Extract the [x, y] coordinate from the center of the cell holding the provided text.  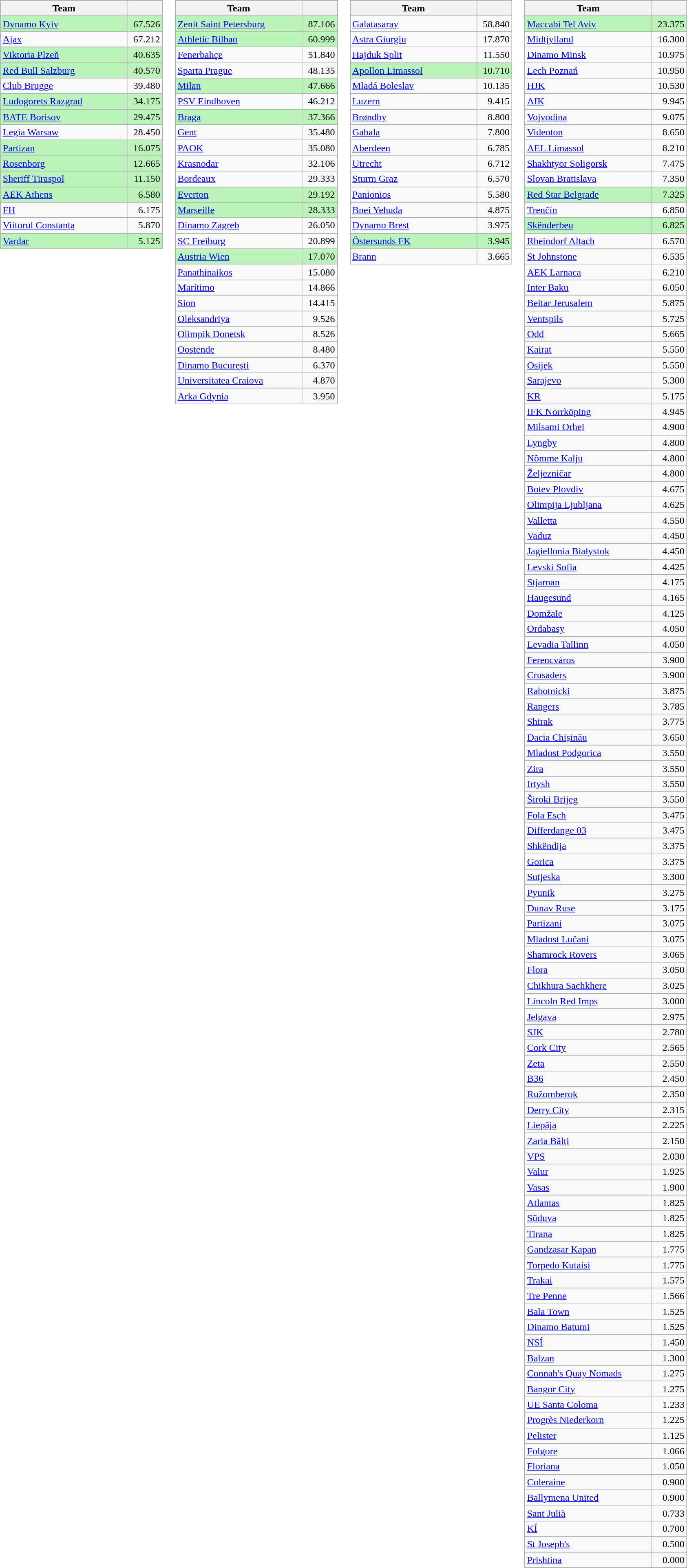
Dinamo Minsk [588, 55]
6.370 [320, 365]
1.125 [669, 1436]
Dinamo Zagreb [239, 225]
28.450 [145, 132]
Sūduva [588, 1218]
Sheriff Tiraspol [64, 179]
PSV Eindhoven [239, 101]
28.333 [320, 210]
2.150 [669, 1141]
Ballymena United [588, 1497]
Sturm Graz [413, 179]
Rheindorf Altach [588, 241]
Connah's Quay Nomads [588, 1374]
51.840 [320, 55]
Mladá Boleslav [413, 86]
1.050 [669, 1467]
4.675 [669, 489]
Zeta [588, 1063]
Marseille [239, 210]
Levski Sofia [588, 567]
AEK Athens [64, 194]
Partizani [588, 924]
Odd [588, 334]
4.945 [669, 412]
2.780 [669, 1032]
46.212 [320, 101]
Progrès Niederkorn [588, 1420]
3.275 [669, 893]
Krasnodar [239, 163]
Folgore [588, 1451]
Flora [588, 970]
St Joseph's [588, 1544]
9.075 [669, 117]
0.733 [669, 1513]
32.106 [320, 163]
Pyunik [588, 893]
3.175 [669, 908]
Cork City [588, 1048]
Milsami Orhei [588, 427]
Fola Esch [588, 815]
67.212 [145, 39]
Trenčín [588, 210]
7.350 [669, 179]
Oleksandriya [239, 318]
1.925 [669, 1172]
Legia Warsaw [64, 132]
Brøndby [413, 117]
Haugesund [588, 598]
4.625 [669, 505]
Tre Penne [588, 1296]
Skënderbeu [588, 225]
Shamrock Rovers [588, 955]
1.450 [669, 1343]
Shirak [588, 722]
Ludogorets Razgrad [64, 101]
BATE Borisov [64, 117]
6.210 [669, 272]
AEK Larnaca [588, 272]
5.665 [669, 334]
Panionios [413, 194]
48.135 [320, 71]
3.975 [495, 225]
Videoton [588, 132]
Coleraine [588, 1482]
Valletta [588, 520]
29.333 [320, 179]
35.080 [320, 148]
Chikhura Sachkhere [588, 986]
Ružomberok [588, 1094]
3.025 [669, 986]
Marítimo [239, 287]
VPS [588, 1156]
17.870 [495, 39]
Željezničar [588, 474]
23.375 [669, 24]
34.175 [145, 101]
2.350 [669, 1094]
29.192 [320, 194]
16.075 [145, 148]
7.475 [669, 163]
11.150 [145, 179]
Levadia Tallinn [588, 644]
40.570 [145, 71]
Lyngby [588, 443]
Torpedo Kutaisi [588, 1265]
Sant Julià [588, 1513]
Astra Giurgiu [413, 39]
Vojvodina [588, 117]
60.999 [320, 39]
NSÍ [588, 1343]
4.900 [669, 427]
6.825 [669, 225]
14.415 [320, 303]
5.870 [145, 225]
1.066 [669, 1451]
Club Brugge [64, 86]
6.175 [145, 210]
Dynamo Brest [413, 225]
Apollon Limassol [413, 71]
2.030 [669, 1156]
Lech Poznań [588, 71]
AEL Limassol [588, 148]
Ordabasy [588, 629]
Bordeaux [239, 179]
IFK Norrköping [588, 412]
8.650 [669, 132]
Aberdeen [413, 148]
Athletic Bilbao [239, 39]
PAOK [239, 148]
1.900 [669, 1187]
Shkëndija [588, 846]
3.950 [320, 396]
Pelister [588, 1436]
Sion [239, 303]
Olimpija Ljubljana [588, 505]
Vaduz [588, 536]
Bangor City [588, 1389]
Atlantas [588, 1203]
SJK [588, 1032]
3.065 [669, 955]
7.325 [669, 194]
Slovan Bratislava [588, 179]
4.550 [669, 520]
Dunav Ruse [588, 908]
Hajduk Split [413, 55]
Bala Town [588, 1311]
3.050 [669, 970]
5.300 [669, 381]
5.125 [145, 241]
5.580 [495, 194]
Dinamo București [239, 365]
Jelgava [588, 1017]
17.070 [320, 256]
8.800 [495, 117]
47.666 [320, 86]
6.712 [495, 163]
5.175 [669, 396]
6.785 [495, 148]
Mladost Podgorica [588, 753]
KÍ [588, 1528]
10.950 [669, 71]
9.945 [669, 101]
1.225 [669, 1420]
1.566 [669, 1296]
Luzern [413, 101]
0.500 [669, 1544]
40.635 [145, 55]
Fenerbahçe [239, 55]
3.650 [669, 737]
6.580 [145, 194]
4.870 [320, 381]
Stjarnan [588, 582]
Mladost Lučani [588, 939]
Domžale [588, 613]
3.300 [669, 877]
58.840 [495, 24]
Ferencváros [588, 660]
Zira [588, 768]
Östersunds FK [413, 241]
Crusaders [588, 675]
4.125 [669, 613]
Rosenborg [64, 163]
2.550 [669, 1063]
Zaria Bălți [588, 1141]
Shakhtyor Soligorsk [588, 163]
Vardar [64, 241]
KR [588, 396]
Irtysh [588, 784]
Viitorul Constanța [64, 225]
10.710 [495, 71]
5.875 [669, 303]
2.975 [669, 1017]
Nõmme Kalju [588, 458]
Gent [239, 132]
Braga [239, 117]
Everton [239, 194]
St Johnstone [588, 256]
Dynamo Kyiv [64, 24]
Universitatea Craiova [239, 381]
9.526 [320, 318]
Zenit Saint Petersburg [239, 24]
29.475 [145, 117]
Olimpik Donetsk [239, 334]
2.315 [669, 1110]
Arka Gdynia [239, 396]
Derry City [588, 1110]
2.450 [669, 1079]
Red Bull Salzburg [64, 71]
6.535 [669, 256]
11.550 [495, 55]
Balzan [588, 1358]
Jagiellonia Białystok [588, 551]
4.875 [495, 210]
35.480 [320, 132]
Sarajevo [588, 381]
Gandzasar Kapan [588, 1249]
Bnei Yehuda [413, 210]
Ajax [64, 39]
Rangers [588, 706]
3.775 [669, 722]
Midtjylland [588, 39]
Široki Brijeg [588, 799]
Galatasaray [413, 24]
Liepāja [588, 1125]
8.480 [320, 350]
9.415 [495, 101]
39.480 [145, 86]
3.000 [669, 1001]
3.785 [669, 706]
UE Santa Coloma [588, 1405]
16.300 [669, 39]
10.975 [669, 55]
FH [64, 210]
14.866 [320, 287]
Botev Plovdiv [588, 489]
4.175 [669, 582]
SC Freiburg [239, 241]
67.526 [145, 24]
4.425 [669, 567]
Differdange 03 [588, 831]
1.300 [669, 1358]
3.945 [495, 241]
Sparta Prague [239, 71]
7.800 [495, 132]
Red Star Belgrade [588, 194]
Lincoln Red Imps [588, 1001]
37.366 [320, 117]
Austria Wien [239, 256]
Dinamo Batumi [588, 1327]
HJK [588, 86]
Ventspils [588, 318]
2.565 [669, 1048]
Dacia Chișinău [588, 737]
Milan [239, 86]
Gorica [588, 862]
Beitar Jerusalem [588, 303]
8.526 [320, 334]
Vasas [588, 1187]
Oostende [239, 350]
Inter Baku [588, 287]
10.135 [495, 86]
6.050 [669, 287]
Partizan [64, 148]
Sutjeska [588, 877]
0.000 [669, 1560]
Brann [413, 256]
20.899 [320, 241]
0.700 [669, 1528]
Utrecht [413, 163]
Floriana [588, 1467]
5.725 [669, 318]
Valur [588, 1172]
Rabotnicki [588, 691]
3.875 [669, 691]
Tirana [588, 1234]
Prishtina [588, 1560]
87.106 [320, 24]
3.665 [495, 256]
4.165 [669, 598]
1.233 [669, 1405]
2.225 [669, 1125]
AIK [588, 101]
8.210 [669, 148]
Viktoria Plzeň [64, 55]
Panathinaikos [239, 272]
Kairat [588, 350]
12.665 [145, 163]
Trakai [588, 1280]
6.850 [669, 210]
Gabala [413, 132]
26.050 [320, 225]
B36 [588, 1079]
Osijek [588, 365]
10.530 [669, 86]
15.080 [320, 272]
1.575 [669, 1280]
Maccabi Tel Aviv [588, 24]
